Locate the cell with the specified text and output its [X, Y] center coordinate. 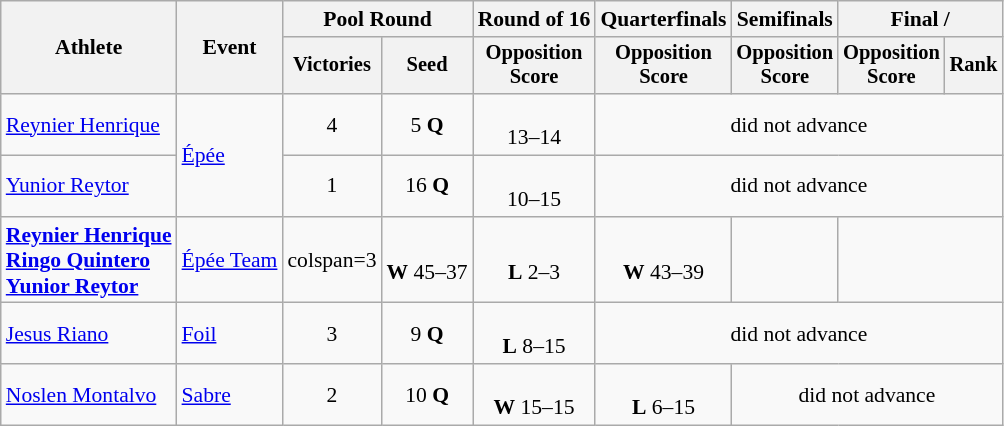
1 [332, 186]
Athlete [89, 48]
4 [332, 124]
colspan=3 [332, 260]
Round of 16 [534, 19]
Pool Round [377, 19]
Reynier Henrique [89, 124]
16 Q [428, 186]
L 8–15 [534, 334]
W 43–39 [663, 260]
Foil [230, 334]
Noslen Montalvo [89, 394]
Jesus Riano [89, 334]
Sabre [230, 394]
Rank [974, 66]
Yunior Reytor [89, 186]
Épée [230, 155]
2 [332, 394]
Semifinals [786, 19]
Quarterfinals [663, 19]
W 45–37 [428, 260]
Épée Team [230, 260]
9 Q [428, 334]
Reynier HenriqueRingo QuinteroYunior Reytor [89, 260]
3 [332, 334]
10 Q [428, 394]
Victories [332, 66]
L 2–3 [534, 260]
L 6–15 [663, 394]
Final / [920, 19]
W 15–15 [534, 394]
Seed [428, 66]
13–14 [534, 124]
10–15 [534, 186]
5 Q [428, 124]
Event [230, 48]
